Output the (X, Y) coordinate of the center of the cell containing the given text.  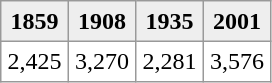
2,425 (35, 61)
1859 (35, 21)
1908 (102, 21)
1935 (170, 21)
3,270 (102, 61)
3,576 (237, 61)
2,281 (170, 61)
2001 (237, 21)
